Scan for the cell matching the given text and deliver its (X, Y) coordinate at center. 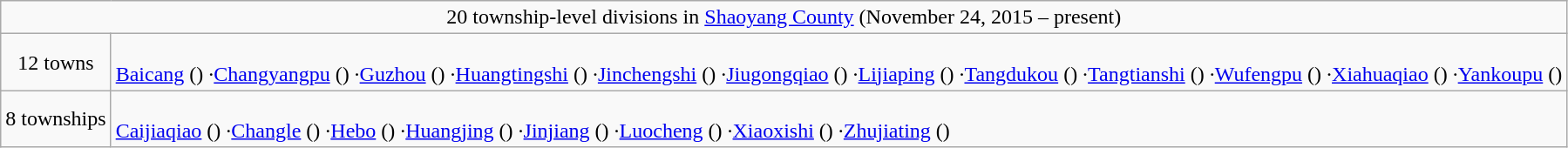
12 towns (56, 63)
Caijiaqiao () ·Changle () ·Hebo () ·Huangjing () ·Jinjiang () ·Luocheng () ·Xiaoxishi () ·Zhujiating () (838, 118)
20 township-level divisions in Shaoyang County (November 24, 2015 – present) (784, 17)
8 townships (56, 118)
